Capture the cell that displays the provided text and extract its [x, y] central coordinate. 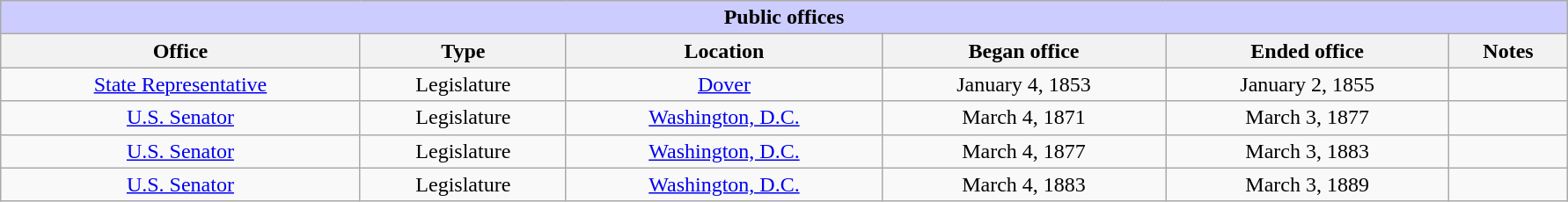
Public offices [785, 18]
Office [181, 51]
March 4, 1877 [1023, 151]
March 3, 1877 [1308, 118]
March 3, 1883 [1308, 151]
Began office [1023, 51]
Dover [723, 84]
State Representative [181, 84]
March 4, 1883 [1023, 184]
January 2, 1855 [1308, 84]
Notes [1508, 51]
Ended office [1308, 51]
Type [463, 51]
January 4, 1853 [1023, 84]
March 4, 1871 [1023, 118]
Location [723, 51]
March 3, 1889 [1308, 184]
